Extract the (X, Y) coordinate from the center of the cell holding the provided text.  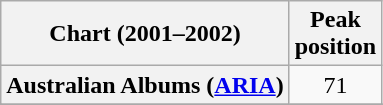
71 (335, 85)
Australian Albums (ARIA) (145, 85)
Peakposition (335, 34)
Chart (2001–2002) (145, 34)
